Scan for the cell matching the given text and deliver its [X, Y] coordinate at center. 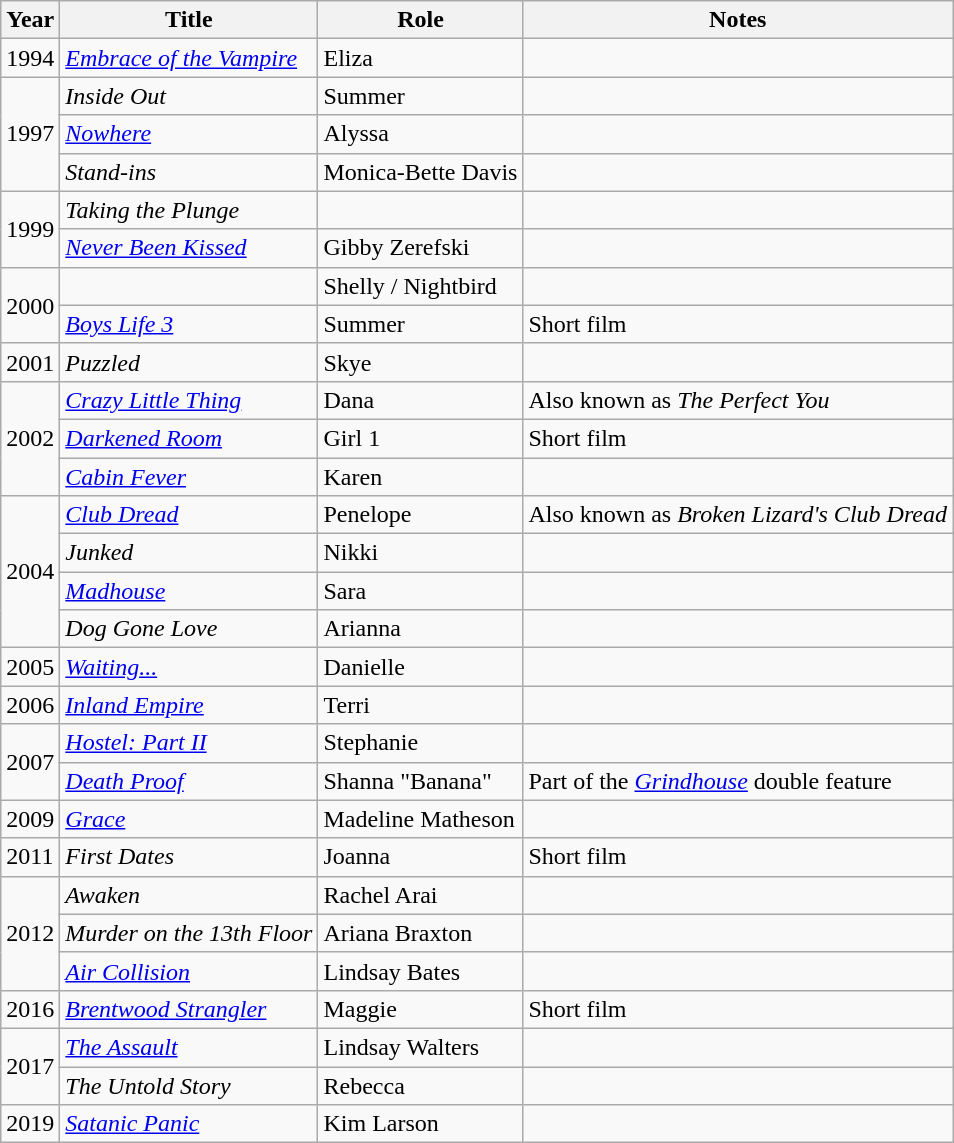
2009 [30, 819]
Girl 1 [420, 438]
Terri [420, 705]
Embrace of the Vampire [189, 58]
Sara [420, 591]
Notes [738, 20]
Taking the Plunge [189, 210]
Maggie [420, 1009]
Junked [189, 553]
Role [420, 20]
Club Dread [189, 515]
Nikki [420, 553]
Stand-ins [189, 172]
Waiting... [189, 667]
Year [30, 20]
Stephanie [420, 743]
2006 [30, 705]
Crazy Little Thing [189, 400]
Cabin Fever [189, 477]
2004 [30, 572]
Shelly / Nightbird [420, 286]
Lindsay Walters [420, 1047]
2007 [30, 762]
Also known as The Perfect You [738, 400]
Kim Larson [420, 1124]
2000 [30, 305]
Title [189, 20]
Inside Out [189, 96]
The Assault [189, 1047]
Grace [189, 819]
Rebecca [420, 1085]
Death Proof [189, 781]
Hostel: Part II [189, 743]
The Untold Story [189, 1085]
Puzzled [189, 362]
Joanna [420, 857]
Alyssa [420, 134]
Also known as Broken Lizard's Club Dread [738, 515]
2017 [30, 1066]
Gibby Zerefski [420, 248]
Lindsay Bates [420, 971]
Penelope [420, 515]
2002 [30, 438]
Dana [420, 400]
Part of the Grindhouse double feature [738, 781]
2016 [30, 1009]
2005 [30, 667]
2011 [30, 857]
Monica-Bette Davis [420, 172]
Murder on the 13th Floor [189, 933]
Never Been Kissed [189, 248]
Karen [420, 477]
Rachel Arai [420, 895]
Danielle [420, 667]
1999 [30, 229]
Inland Empire [189, 705]
2019 [30, 1124]
1994 [30, 58]
Ariana Braxton [420, 933]
Satanic Panic [189, 1124]
Brentwood Strangler [189, 1009]
Nowhere [189, 134]
Awaken [189, 895]
Madeline Matheson [420, 819]
Eliza [420, 58]
2012 [30, 933]
Darkened Room [189, 438]
Madhouse [189, 591]
2001 [30, 362]
Shanna "Banana" [420, 781]
Skye [420, 362]
Air Collision [189, 971]
1997 [30, 134]
Arianna [420, 629]
First Dates [189, 857]
Dog Gone Love [189, 629]
Boys Life 3 [189, 324]
